Locate the cell with the specified text and output its [x, y] center coordinate. 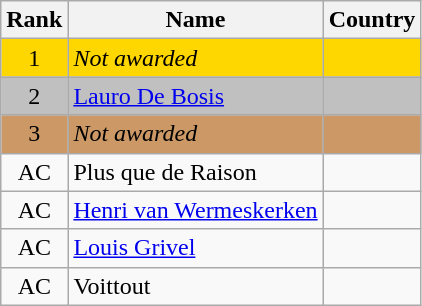
Plus que de Raison [196, 172]
Country [372, 20]
Lauro De Bosis [196, 96]
Rank [34, 20]
Louis Grivel [196, 248]
2 [34, 96]
Henri van Wermeskerken [196, 210]
3 [34, 134]
Name [196, 20]
1 [34, 58]
Voittout [196, 286]
